Find where the given text appears and provide that cell's center as (x, y) coordinate. 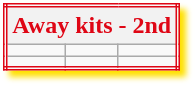
Away kits - 2nd (92, 25)
